Pinpoint the cell where the given text exists, returning its [x, y] midpoint coordinate. 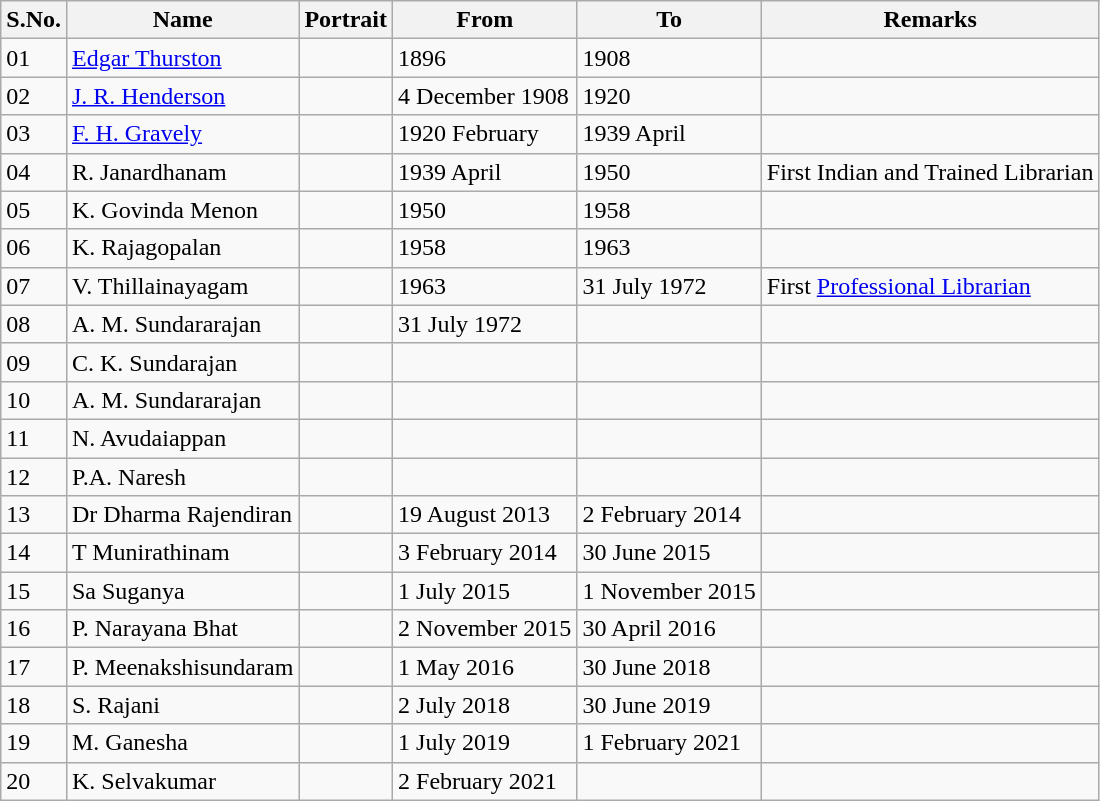
Name [182, 20]
K. Govinda Menon [182, 210]
1920 February [485, 134]
S. Rajani [182, 705]
07 [34, 286]
1 May 2016 [485, 667]
12 [34, 477]
From [485, 20]
3 February 2014 [485, 553]
M. Ganesha [182, 743]
1896 [485, 58]
V. Thillainayagam [182, 286]
K. Rajagopalan [182, 248]
To [669, 20]
K. Selvakumar [182, 781]
19 August 2013 [485, 515]
30 June 2015 [669, 553]
03 [34, 134]
1 February 2021 [669, 743]
1 July 2015 [485, 591]
06 [34, 248]
1908 [669, 58]
01 [34, 58]
14 [34, 553]
1920 [669, 96]
16 [34, 629]
05 [34, 210]
30 June 2019 [669, 705]
18 [34, 705]
Edgar Thurston [182, 58]
1 November 2015 [669, 591]
04 [34, 172]
P. Meenakshisundaram [182, 667]
First Professional Librarian [930, 286]
2 February 2014 [669, 515]
J. R. Henderson [182, 96]
20 [34, 781]
2 February 2021 [485, 781]
19 [34, 743]
09 [34, 362]
10 [34, 400]
P.A. Naresh [182, 477]
17 [34, 667]
T Munirathinam [182, 553]
Remarks [930, 20]
30 April 2016 [669, 629]
02 [34, 96]
30 June 2018 [669, 667]
13 [34, 515]
Portrait [346, 20]
11 [34, 438]
15 [34, 591]
Dr Dharma Rajendiran [182, 515]
1 July 2019 [485, 743]
08 [34, 324]
F. H. Gravely [182, 134]
N. Avudaiappan [182, 438]
First Indian and Trained Librarian [930, 172]
Sa Suganya [182, 591]
2 November 2015 [485, 629]
S.No. [34, 20]
C. K. Sundarajan [182, 362]
P. Narayana Bhat [182, 629]
2 July 2018 [485, 705]
4 December 1908 [485, 96]
R. Janardhanam [182, 172]
